Extract the (x, y) coordinate from the center of the cell holding the provided text.  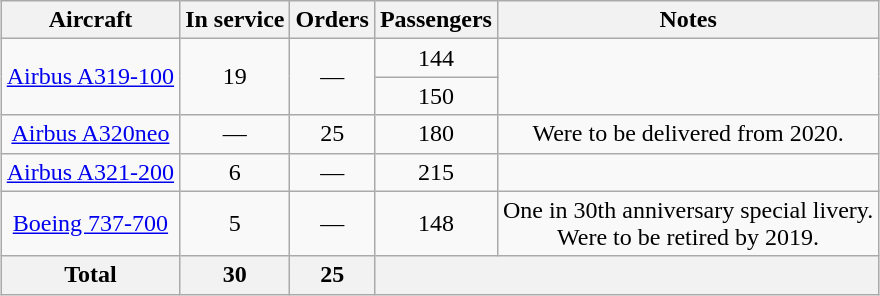
144 (436, 58)
148 (436, 224)
Total (90, 275)
150 (436, 96)
One in 30th anniversary special livery.Were to be retired by 2019. (688, 224)
Airbus A320neo (90, 134)
Were to be delivered from 2020. (688, 134)
Airbus A321-200 (90, 172)
6 (235, 172)
Notes (688, 20)
Aircraft (90, 20)
30 (235, 275)
Passengers (436, 20)
180 (436, 134)
Boeing 737-700 (90, 224)
215 (436, 172)
Airbus A319-100 (90, 77)
Orders (332, 20)
In service (235, 20)
19 (235, 77)
5 (235, 224)
